Output the (X, Y) coordinate of the center of the cell containing the given text.  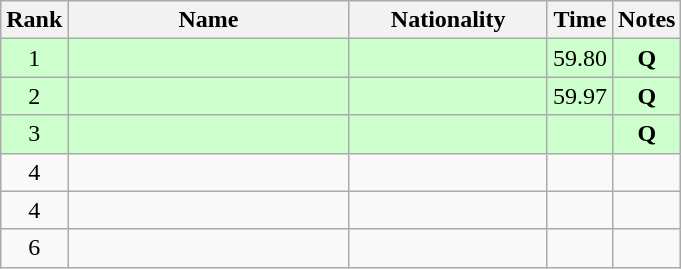
59.80 (580, 58)
Time (580, 20)
Rank (34, 20)
3 (34, 134)
Nationality (448, 20)
Notes (647, 20)
Name (208, 20)
59.97 (580, 96)
1 (34, 58)
2 (34, 96)
6 (34, 248)
